For the text-containing cell, return its midpoint in (X, Y) coordinate format. 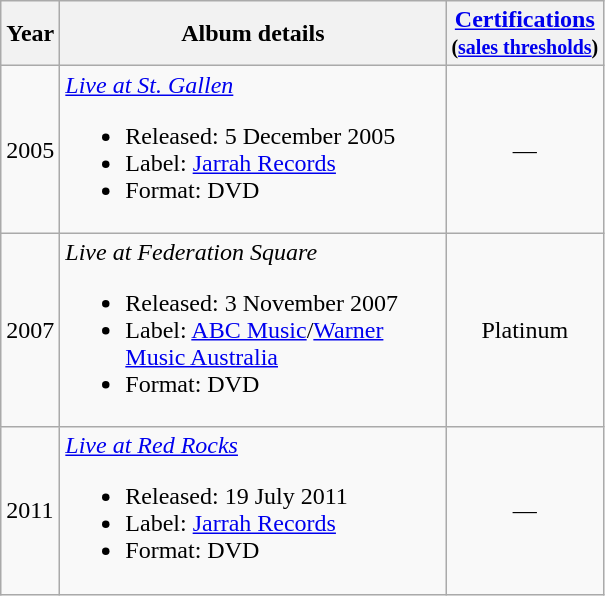
Live at Red RocksReleased: 19 July 2011Label: Jarrah RecordsFormat: DVD (253, 510)
Platinum (525, 330)
2007 (30, 330)
Year (30, 34)
Certifications(sales thresholds) (525, 34)
Album details (253, 34)
2011 (30, 510)
Live at Federation SquareReleased: 3 November 2007Label: ABC Music/Warner Music AustraliaFormat: DVD (253, 330)
2005 (30, 150)
Live at St. GallenReleased: 5 December 2005Label: Jarrah RecordsFormat: DVD (253, 150)
